Capture the cell that displays the provided text and extract its (x, y) central coordinate. 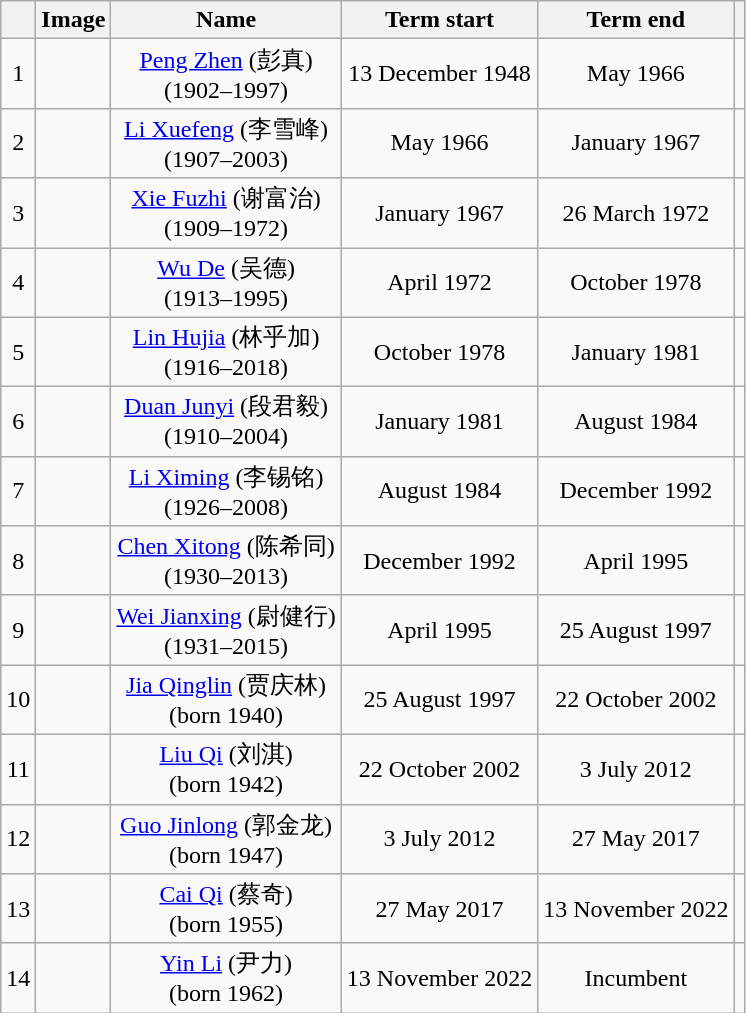
1 (18, 74)
26 March 1972 (636, 213)
2 (18, 143)
6 (18, 422)
Li Xuefeng (李雪峰)(1907–2003) (226, 143)
13 (18, 909)
Cai Qi (蔡奇)(born 1955) (226, 909)
Term start (439, 20)
Image (74, 20)
9 (18, 630)
Lin Hujia (林乎加)(1916–2018) (226, 352)
Incumbent (636, 978)
12 (18, 839)
Liu Qi (刘淇)(born 1942) (226, 769)
Wu De (吴德)(1913–1995) (226, 283)
Name (226, 20)
Xie Fuzhi (谢富治)(1909–1972) (226, 213)
Guo Jinlong (郭金龙)(born 1947) (226, 839)
Duan Junyi (段君毅)(1910–2004) (226, 422)
April 1972 (439, 283)
5 (18, 352)
Term end (636, 20)
13 December 1948 (439, 74)
Chen Xitong (陈希同)(1930–2013) (226, 561)
Yin Li (尹力)(born 1962) (226, 978)
Peng Zhen (彭真)(1902–1997) (226, 74)
7 (18, 491)
4 (18, 283)
14 (18, 978)
Li Ximing (李锡铭)(1926–2008) (226, 491)
8 (18, 561)
11 (18, 769)
Jia Qinglin (贾庆林)(born 1940) (226, 700)
3 (18, 213)
10 (18, 700)
Wei Jianxing (尉健行)(1931–2015) (226, 630)
